For the text-containing cell, return its midpoint in (X, Y) coordinate format. 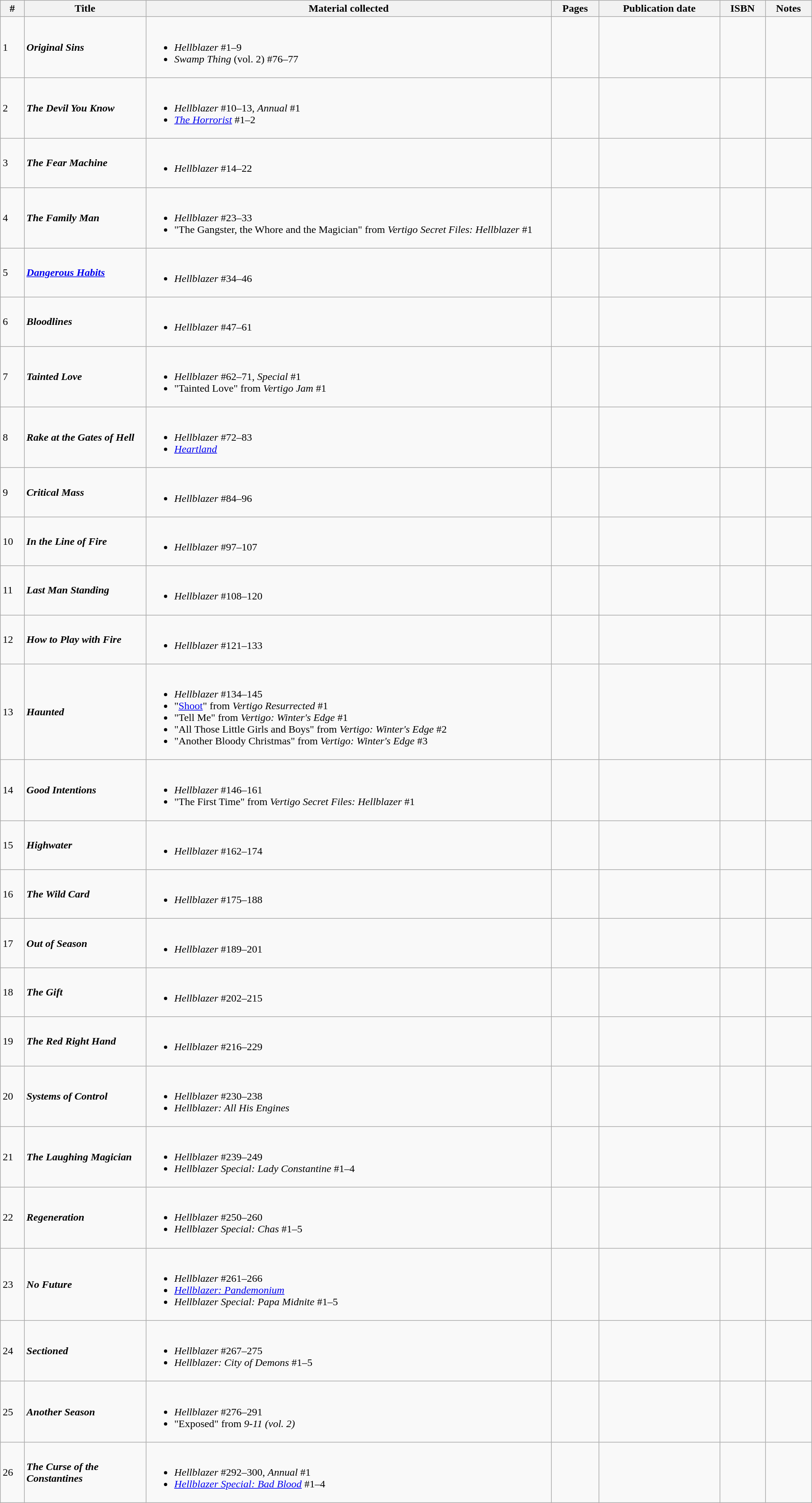
No Future (85, 1284)
Hellblazer #276–291"Exposed" from 9-11 (vol. 2) (349, 1411)
Sectioned (85, 1351)
Hellblazer #146–161"The First Time" from Vertigo Secret Files: Hellblazer #1 (349, 790)
Hellblazer #250–260Hellblazer Special: Chas #1–5 (349, 1218)
Hellblazer #121–133 (349, 639)
Hellblazer #239–249Hellblazer Special: Lady Constantine #1–4 (349, 1157)
Systems of Control (85, 1096)
The Wild Card (85, 894)
24 (12, 1351)
18 (12, 992)
4 (12, 218)
Out of Season (85, 943)
Rake at the Gates of Hell (85, 437)
Notes (789, 9)
Highwater (85, 845)
Bloodlines (85, 322)
How to Play with Fire (85, 639)
Hellblazer #216–229 (349, 1041)
Hellblazer #189–201 (349, 943)
16 (12, 894)
Hellblazer #1–9Swamp Thing (vol. 2) #76–77 (349, 47)
Material collected (349, 9)
1 (12, 47)
The Fear Machine (85, 163)
8 (12, 437)
In the Line of Fire (85, 541)
Hellblazer #267–275Hellblazer: City of Demons #1–5 (349, 1351)
3 (12, 163)
Hellblazer #292–300, Annual #1Hellblazer Special: Bad Blood #1–4 (349, 1472)
22 (12, 1218)
Original Sins (85, 47)
The Devil You Know (85, 108)
The Laughing Magician (85, 1157)
Publication date (659, 9)
Last Man Standing (85, 590)
Hellblazer #175–188 (349, 894)
Hellblazer #230–238Hellblazer: All His Engines (349, 1096)
Hellblazer #14–22 (349, 163)
23 (12, 1284)
Pages (575, 9)
Hellblazer #62–71, Special #1"Tainted Love" from Vertigo Jam #1 (349, 377)
Hellblazer #97–107 (349, 541)
Hellblazer #72–83Heartland (349, 437)
The Curse of the Constantines (85, 1472)
Hellblazer #108–120 (349, 590)
2 (12, 108)
25 (12, 1411)
Hellblazer #34–46 (349, 272)
Tainted Love (85, 377)
10 (12, 541)
Hellblazer #84–96 (349, 492)
Hellblazer #10–13, Annual #1The Horrorist #1–2 (349, 108)
The Gift (85, 992)
ISBN (743, 9)
Hellblazer #261–266Hellblazer: PandemoniumHellblazer Special: Papa Midnite #1–5 (349, 1284)
Another Season (85, 1411)
Haunted (85, 712)
15 (12, 845)
26 (12, 1472)
Regeneration (85, 1218)
Hellblazer #23–33"The Gangster, the Whore and the Magician" from Vertigo Secret Files: Hellblazer #1 (349, 218)
# (12, 9)
Title (85, 9)
13 (12, 712)
14 (12, 790)
7 (12, 377)
9 (12, 492)
11 (12, 590)
6 (12, 322)
19 (12, 1041)
20 (12, 1096)
The Family Man (85, 218)
Dangerous Habits (85, 272)
Hellblazer #202–215 (349, 992)
5 (12, 272)
Good Intentions (85, 790)
Hellblazer #162–174 (349, 845)
Hellblazer #47–61 (349, 322)
17 (12, 943)
12 (12, 639)
Critical Mass (85, 492)
The Red Right Hand (85, 1041)
21 (12, 1157)
